Return [X, Y] of the center of cell containing provided text 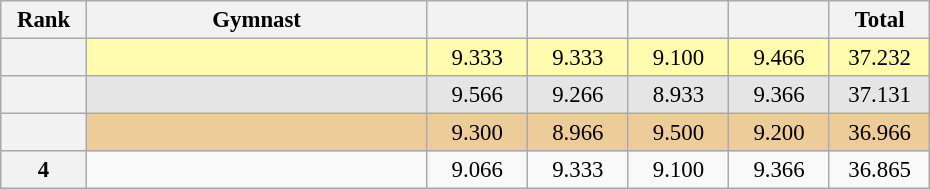
9.566 [478, 95]
37.232 [880, 58]
36.966 [880, 133]
Rank [44, 20]
8.966 [578, 133]
9.500 [678, 133]
4 [44, 170]
9.300 [478, 133]
36.865 [880, 170]
Total [880, 20]
37.131 [880, 95]
9.200 [780, 133]
9.066 [478, 170]
9.266 [578, 95]
9.466 [780, 58]
8.933 [678, 95]
Gymnast [256, 20]
